For the text-containing cell, return its midpoint in (X, Y) coordinate format. 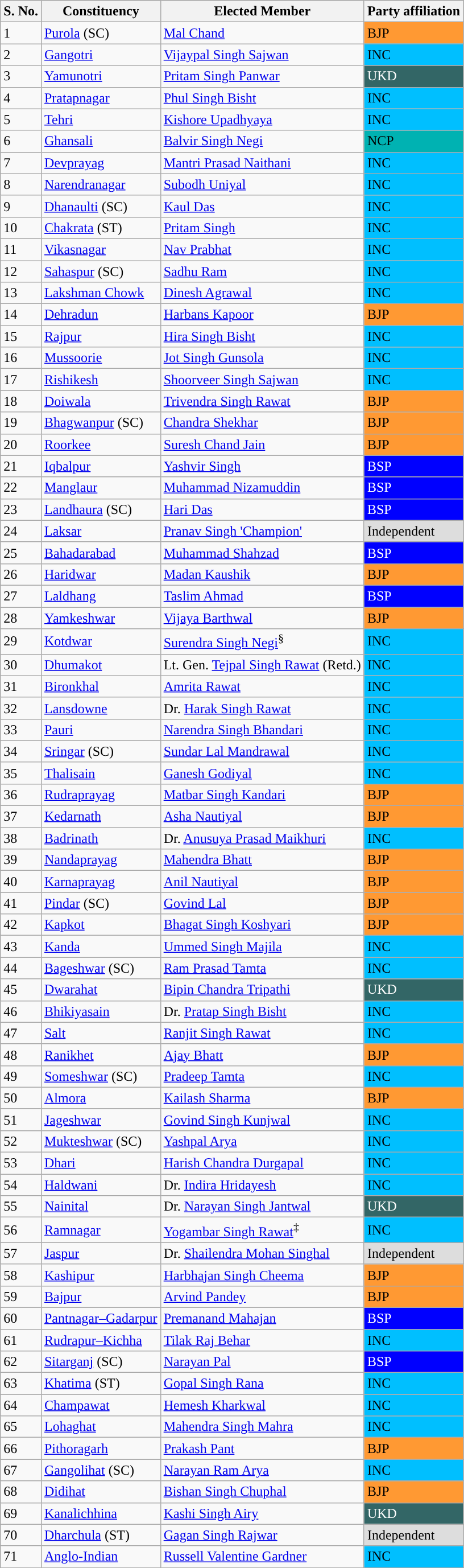
Jot Singh Gunsola (262, 358)
Trivendra Singh Rawat (262, 401)
57 (21, 1253)
Lohaghat (101, 1427)
Mahendra Singh Mahra (262, 1427)
Dinesh Agrawal (262, 293)
Nav Prabhat (262, 249)
Harish Chandra Durgapal (262, 1163)
Rudrapur–Kichha (101, 1340)
Dr. Harak Singh Rawat (262, 708)
71 (21, 1557)
Kapkot (101, 925)
Pauri (101, 730)
15 (21, 336)
Kotdwar (101, 642)
Dr. Indira Hridayesh (262, 1185)
67 (21, 1470)
Gagan Singh Rajwar (262, 1535)
42 (21, 925)
Iqbalpur (101, 466)
Lansdowne (101, 708)
Taslim Ahmad (262, 596)
Phul Singh Bisht (262, 98)
Jageshwar (101, 1120)
8 (21, 184)
7 (21, 163)
Gangotri (101, 55)
Kashipur (101, 1275)
Dr. Shailendra Mohan Singhal (262, 1253)
Dr. Pratap Singh Bisht (262, 1011)
28 (21, 618)
37 (21, 817)
23 (21, 509)
2 (21, 55)
31 (21, 686)
Kishore Upadhyaya (262, 120)
3 (21, 76)
51 (21, 1120)
32 (21, 708)
58 (21, 1275)
Doiwala (101, 401)
Narayan Pal (262, 1362)
49 (21, 1076)
29 (21, 642)
Ummed Singh Majila (262, 946)
Pranav Singh 'Champion' (262, 531)
Muhammad Shahzad (262, 553)
Suresh Chand Jain (262, 445)
Anglo-Indian (101, 1557)
Premanand Mahajan (262, 1318)
44 (21, 968)
Hari Das (262, 509)
Pratapnagar (101, 98)
Almora (101, 1098)
Ajay Bhatt (262, 1055)
Amrita Rawat (262, 686)
43 (21, 946)
Nainital (101, 1207)
61 (21, 1340)
Roorkee (101, 445)
Constituency (101, 11)
Didihat (101, 1492)
1 (21, 33)
Ramnagar (101, 1230)
Ram Prasad Tamta (262, 968)
Kaul Das (262, 206)
Someshwar (SC) (101, 1076)
Pradeep Tamta (262, 1076)
Ranjit Singh Rawat (262, 1033)
Sitarganj (SC) (101, 1362)
Matbar Singh Kandari (262, 795)
34 (21, 751)
Dharchula (ST) (101, 1535)
Vijaypal Singh Sajwan (262, 55)
25 (21, 553)
Landhaura (SC) (101, 509)
Govind Singh Kunjwal (262, 1120)
Devprayag (101, 163)
Mantri Prasad Naithani (262, 163)
Mahendra Bhatt (262, 860)
10 (21, 228)
19 (21, 423)
Chakrata (ST) (101, 228)
24 (21, 531)
Dr. Anusuya Prasad Maikhuri (262, 838)
26 (21, 574)
Badrinath (101, 838)
Lt. Gen. Tejpal Singh Rawat (Retd.) (262, 665)
Rishikesh (101, 380)
Vijaya Barthwal (262, 618)
Salt (101, 1033)
Bishan Singh Chuphal (262, 1492)
64 (21, 1405)
Balvir Singh Negi (262, 141)
46 (21, 1011)
Karnaprayag (101, 882)
Rudraprayag (101, 795)
54 (21, 1185)
Tilak Raj Behar (262, 1340)
Pithoragarh (101, 1448)
Narendra Singh Bhandari (262, 730)
Harbans Kapoor (262, 315)
Jaspur (101, 1253)
Bhagat Singh Koshyari (262, 925)
47 (21, 1033)
Kanda (101, 946)
50 (21, 1098)
Govind Lal (262, 903)
Kailash Sharma (262, 1098)
Yashvir Singh (262, 466)
70 (21, 1535)
63 (21, 1384)
Ghansali (101, 141)
14 (21, 315)
6 (21, 141)
Ganesh Godiyal (262, 773)
13 (21, 293)
Pritam Singh (262, 228)
Narayan Ram Arya (262, 1470)
22 (21, 488)
21 (21, 466)
Harbhajan Singh Cheema (262, 1275)
Bhikiyasain (101, 1011)
Thalisain (101, 773)
Laldhang (101, 596)
53 (21, 1163)
Dhumakot (101, 665)
Shoorveer Singh Sajwan (262, 380)
27 (21, 596)
69 (21, 1513)
Kedarnath (101, 817)
Bahadarabad (101, 553)
40 (21, 882)
Bajpur (101, 1297)
Arvind Pandey (262, 1297)
Mukteshwar (SC) (101, 1141)
Haldwani (101, 1185)
Rajpur (101, 336)
Yamunotri (101, 76)
41 (21, 903)
Pantnagar–Gadarpur (101, 1318)
Mussoorie (101, 358)
Dhari (101, 1163)
Sahaspur (SC) (101, 271)
55 (21, 1207)
Party affiliation (413, 11)
16 (21, 358)
Mal Chand (262, 33)
66 (21, 1448)
Subodh Uniyal (262, 184)
Khatima (ST) (101, 1384)
35 (21, 773)
33 (21, 730)
Haridwar (101, 574)
Pindar (SC) (101, 903)
Sringar (SC) (101, 751)
Narendranagar (101, 184)
60 (21, 1318)
52 (21, 1141)
Sundar Lal Mandrawal (262, 751)
Asha Nautiyal (262, 817)
Dhanaulti (SC) (101, 206)
17 (21, 380)
Vikasnagar (101, 249)
Yashpal Arya (262, 1141)
45 (21, 990)
5 (21, 120)
Anil Nautiyal (262, 882)
Tehri (101, 120)
Dr. Narayan Singh Jantwal (262, 1207)
Laksar (101, 531)
Manglaur (101, 488)
Madan Kaushik (262, 574)
Pritam Singh Panwar (262, 76)
59 (21, 1297)
62 (21, 1362)
30 (21, 665)
Dwarahat (101, 990)
Prakash Pant (262, 1448)
NCP (413, 141)
Muhammad Nizamuddin (262, 488)
65 (21, 1427)
Ranikhet (101, 1055)
Sadhu Ram (262, 271)
Kashi Singh Airy (262, 1513)
Yogambar Singh Rawat‡ (262, 1230)
Surendra Singh Negi§ (262, 642)
68 (21, 1492)
4 (21, 98)
39 (21, 860)
Champawat (101, 1405)
Hira Singh Bisht (262, 336)
Gopal Singh Rana (262, 1384)
Bhagwanpur (SC) (101, 423)
Chandra Shekhar (262, 423)
Russell Valentine Gardner (262, 1557)
11 (21, 249)
S. No. (21, 11)
12 (21, 271)
Yamkeshwar (101, 618)
Bageshwar (SC) (101, 968)
Lakshman Chowk (101, 293)
Kanalichhina (101, 1513)
18 (21, 401)
20 (21, 445)
Purola (SC) (101, 33)
56 (21, 1230)
Gangolihat (SC) (101, 1470)
Bironkhal (101, 686)
Nandaprayag (101, 860)
9 (21, 206)
Hemesh Kharkwal (262, 1405)
36 (21, 795)
48 (21, 1055)
Dehradun (101, 315)
Elected Member (262, 11)
38 (21, 838)
Bipin Chandra Tripathi (262, 990)
